Find where the given text appears and provide that cell's center as [X, Y] coordinate. 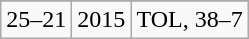
TOL, 38–7 [190, 20]
2015 [102, 20]
25–21 [36, 20]
